Pinpoint the cell where the given text exists, returning its (x, y) midpoint coordinate. 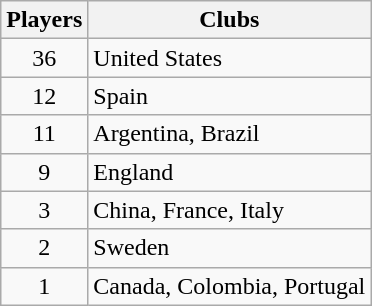
England (230, 172)
Sweden (230, 248)
11 (44, 134)
Canada, Colombia, Portugal (230, 286)
Players (44, 20)
1 (44, 286)
12 (44, 96)
Spain (230, 96)
China, France, Italy (230, 210)
Clubs (230, 20)
36 (44, 58)
2 (44, 248)
Argentina, Brazil (230, 134)
3 (44, 210)
9 (44, 172)
United States (230, 58)
